From the cell containing the given text, extract its center point as (X, Y) coordinate. 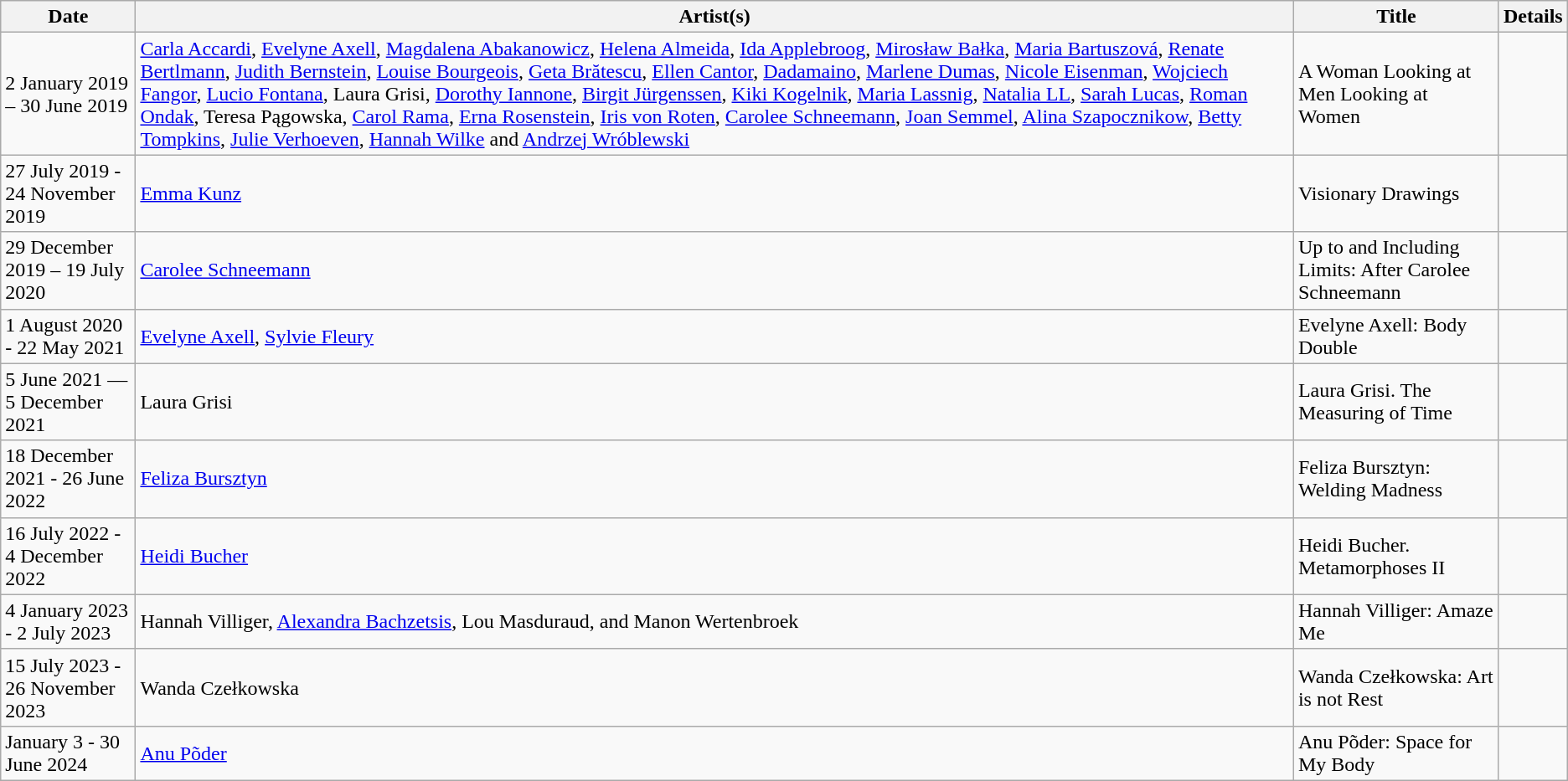
Title (1395, 17)
27 July 2019 - 24 November 2019 (69, 193)
1 August 2020 - 22 May 2021 (69, 337)
Date (69, 17)
Artist(s) (714, 17)
Hannah Villiger: Amaze Me (1395, 621)
January 3 - 30 June 2024 (69, 753)
Evelyne Axell: Body Double (1395, 337)
Heidi Bucher. Metamorphoses II (1395, 556)
Visionary Drawings (1395, 193)
Emma Kunz (714, 193)
Hannah Villiger, Alexandra Bachzetsis, Lou Masduraud, and Manon Wertenbroek (714, 621)
4 January 2023 - 2 July 2023 (69, 621)
Evelyne Axell, Sylvie Fleury (714, 337)
Feliza Bursztyn: Welding Madness (1395, 479)
Carolee Schneemann (714, 270)
15 July 2023 - 26 November 2023 (69, 687)
Anu Põder: Space for My Body (1395, 753)
16 July 2022 - 4 December 2022 (69, 556)
Laura Grisi. The Measuring of Time (1395, 402)
Details (1533, 17)
18 December 2021 - 26 June 2022 (69, 479)
2 January 2019 – 30 June 2019 (69, 94)
Heidi Bucher (714, 556)
A Woman Looking at Men Looking at Women (1395, 94)
Feliza Bursztyn (714, 479)
Wanda Czełkowska: Art is not Rest (1395, 687)
29 December 2019 – 19 July 2020 (69, 270)
Wanda Czełkowska (714, 687)
Up to and Including Limits: After Carolee Schneemann (1395, 270)
Anu Põder (714, 753)
Laura Grisi (714, 402)
5 June 2021 — 5 December 2021 (69, 402)
